Detect which cell encompasses the target text, then output its [x, y] center coordinate. 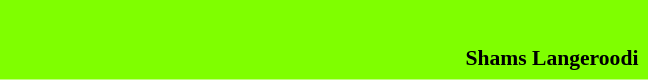
Shams Langeroodi [324, 58]
